Output the (X, Y) coordinate of the center of the cell containing the given text.  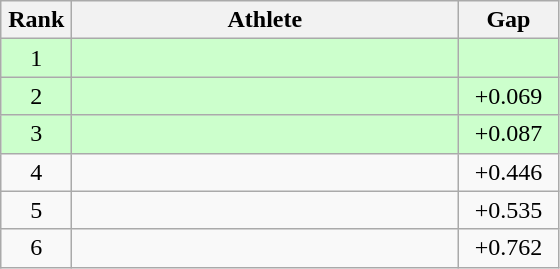
Athlete (265, 20)
5 (36, 210)
+0.087 (508, 134)
4 (36, 172)
2 (36, 96)
+0.069 (508, 96)
Rank (36, 20)
Gap (508, 20)
1 (36, 58)
+0.762 (508, 248)
+0.535 (508, 210)
3 (36, 134)
6 (36, 248)
+0.446 (508, 172)
